Extract the (x, y) coordinate from the center of the cell holding the provided text.  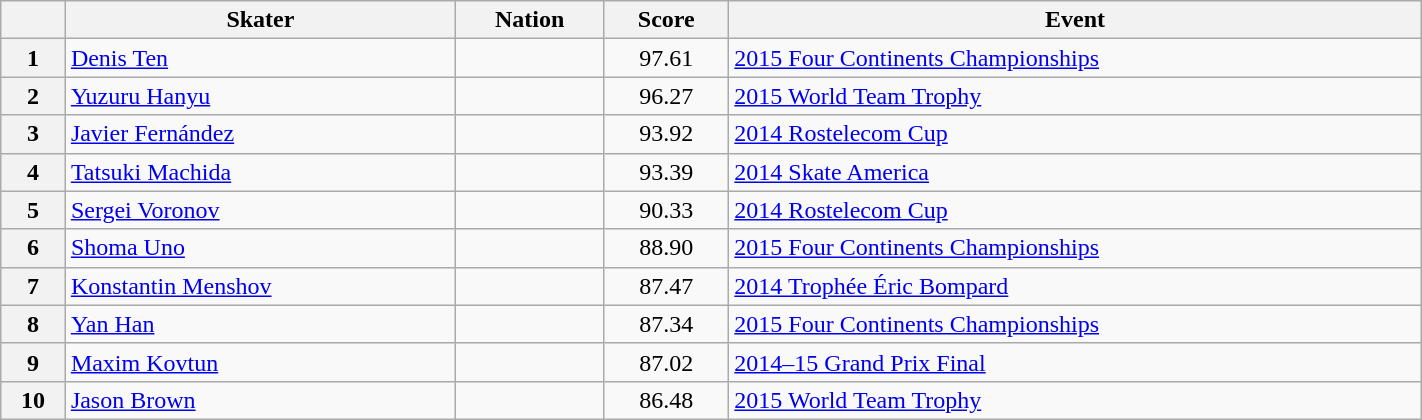
87.47 (666, 286)
87.34 (666, 324)
93.92 (666, 134)
Yuzuru Hanyu (260, 96)
Sergei Voronov (260, 210)
Score (666, 20)
Javier Fernández (260, 134)
97.61 (666, 58)
Denis Ten (260, 58)
Shoma Uno (260, 248)
86.48 (666, 400)
2014–15 Grand Prix Final (1075, 362)
8 (34, 324)
5 (34, 210)
Jason Brown (260, 400)
2 (34, 96)
2014 Trophée Éric Bompard (1075, 286)
Nation (529, 20)
88.90 (666, 248)
4 (34, 172)
Konstantin Menshov (260, 286)
Skater (260, 20)
6 (34, 248)
90.33 (666, 210)
Event (1075, 20)
10 (34, 400)
Maxim Kovtun (260, 362)
3 (34, 134)
96.27 (666, 96)
93.39 (666, 172)
Yan Han (260, 324)
9 (34, 362)
Tatsuki Machida (260, 172)
7 (34, 286)
2014 Skate America (1075, 172)
87.02 (666, 362)
1 (34, 58)
